Locate the cell with the specified text and output its (X, Y) center coordinate. 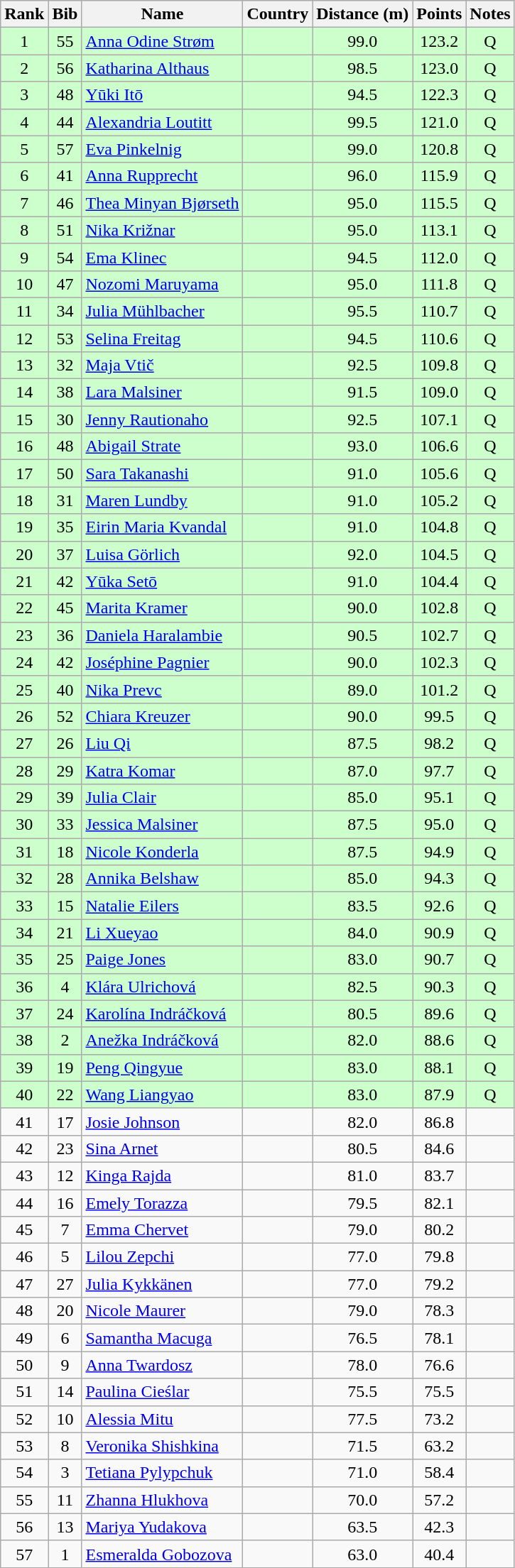
Veronika Shishkina (162, 1446)
Kinga Rajda (162, 1175)
Luisa Görlich (162, 554)
90.9 (439, 933)
Ema Klinec (162, 257)
Peng Qingyue (162, 1068)
104.4 (439, 581)
87.9 (439, 1095)
Emma Chervet (162, 1230)
102.7 (439, 635)
Annika Belshaw (162, 879)
80.2 (439, 1230)
63.5 (362, 1527)
95.5 (362, 311)
104.8 (439, 527)
63.2 (439, 1446)
105.2 (439, 500)
Alessia Mitu (162, 1419)
79.5 (362, 1203)
110.7 (439, 311)
Thea Minyan Bjørseth (162, 203)
115.5 (439, 203)
43 (24, 1175)
Anežka Indráčková (162, 1041)
82.1 (439, 1203)
121.0 (439, 122)
Daniela Haralambie (162, 635)
104.5 (439, 554)
76.5 (362, 1338)
Julia Kykkänen (162, 1284)
Paulina Cieślar (162, 1392)
90.5 (362, 635)
107.1 (439, 420)
Li Xueyao (162, 933)
58.4 (439, 1473)
Julia Clair (162, 798)
84.6 (439, 1148)
Nika Prevc (162, 689)
Alexandria Loutitt (162, 122)
Samantha Macuga (162, 1338)
Nozomi Maruyama (162, 284)
Anna Odine Strøm (162, 41)
81.0 (362, 1175)
Paige Jones (162, 960)
92.6 (439, 906)
89.0 (362, 689)
97.7 (439, 770)
78.1 (439, 1338)
86.8 (439, 1122)
Katra Komar (162, 770)
Nicole Maurer (162, 1311)
Abigail Strate (162, 446)
Anna Rupprecht (162, 176)
Nicole Konderla (162, 852)
92.0 (362, 554)
Yūki Itō (162, 95)
122.3 (439, 95)
76.6 (439, 1365)
83.7 (439, 1175)
123.2 (439, 41)
94.3 (439, 879)
Klára Ulrichová (162, 987)
57.2 (439, 1500)
82.5 (362, 987)
102.8 (439, 608)
Maja Vtič (162, 366)
Bib (65, 14)
110.6 (439, 339)
Rank (24, 14)
95.1 (439, 798)
105.6 (439, 473)
Wang Liangyao (162, 1095)
Natalie Eilers (162, 906)
87.0 (362, 770)
84.0 (362, 933)
109.0 (439, 393)
113.1 (439, 230)
71.0 (362, 1473)
Esmeralda Gobozova (162, 1554)
Jenny Rautionaho (162, 420)
Mariya Yudakova (162, 1527)
Karolína Indráčková (162, 1014)
Sara Takanashi (162, 473)
Josie Johnson (162, 1122)
91.5 (362, 393)
78.0 (362, 1365)
Country (278, 14)
Lilou Zepchi (162, 1257)
49 (24, 1338)
42.3 (439, 1527)
Name (162, 14)
98.5 (362, 68)
112.0 (439, 257)
Chiara Kreuzer (162, 716)
106.6 (439, 446)
94.9 (439, 852)
83.5 (362, 906)
Tetiana Pylypchuk (162, 1473)
115.9 (439, 176)
120.8 (439, 149)
90.3 (439, 987)
77.5 (362, 1419)
123.0 (439, 68)
96.0 (362, 176)
88.1 (439, 1068)
102.3 (439, 662)
98.2 (439, 743)
40.4 (439, 1554)
Distance (m) (362, 14)
Maren Lundby (162, 500)
Notes (490, 14)
71.5 (362, 1446)
Points (439, 14)
Zhanna Hlukhova (162, 1500)
Anna Twardosz (162, 1365)
Nika Križnar (162, 230)
109.8 (439, 366)
Liu Qi (162, 743)
88.6 (439, 1041)
Julia Mühlbacher (162, 311)
Katharina Althaus (162, 68)
Emely Torazza (162, 1203)
Lara Malsiner (162, 393)
Joséphine Pagnier (162, 662)
Eirin Maria Kvandal (162, 527)
Yūka Setō (162, 581)
73.2 (439, 1419)
Jessica Malsiner (162, 825)
111.8 (439, 284)
79.8 (439, 1257)
Marita Kramer (162, 608)
79.2 (439, 1284)
63.0 (362, 1554)
78.3 (439, 1311)
90.7 (439, 960)
Eva Pinkelnig (162, 149)
89.6 (439, 1014)
Selina Freitag (162, 339)
93.0 (362, 446)
70.0 (362, 1500)
101.2 (439, 689)
Sina Arnet (162, 1148)
